Output the [X, Y] coordinate of the center of the cell containing the given text.  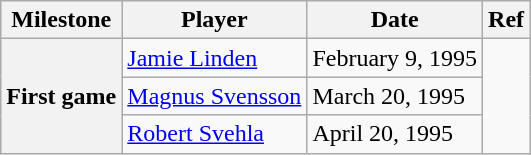
Robert Svehla [214, 134]
Date [395, 20]
First game [62, 96]
Magnus Svensson [214, 96]
February 9, 1995 [395, 58]
March 20, 1995 [395, 96]
Jamie Linden [214, 58]
Milestone [62, 20]
April 20, 1995 [395, 134]
Ref [506, 20]
Player [214, 20]
